Output the (X, Y) coordinate of the center of the cell containing the given text.  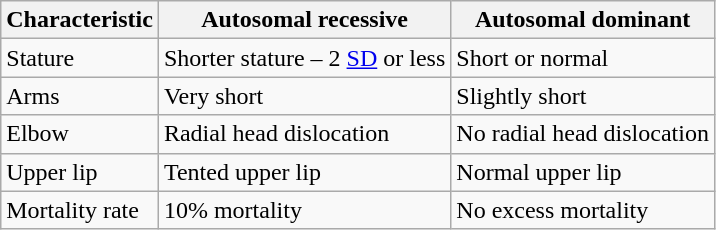
Autosomal recessive (304, 20)
Shorter stature – 2 SD or less (304, 58)
Slightly short (583, 96)
No excess mortality (583, 210)
Elbow (80, 134)
No radial head dislocation (583, 134)
Normal upper lip (583, 172)
Radial head dislocation (304, 134)
10% mortality (304, 210)
Short or normal (583, 58)
Upper lip (80, 172)
Tented upper lip (304, 172)
Characteristic (80, 20)
Arms (80, 96)
Stature (80, 58)
Autosomal dominant (583, 20)
Very short (304, 96)
Mortality rate (80, 210)
